Scan for the cell matching the given text and deliver its [X, Y] coordinate at center. 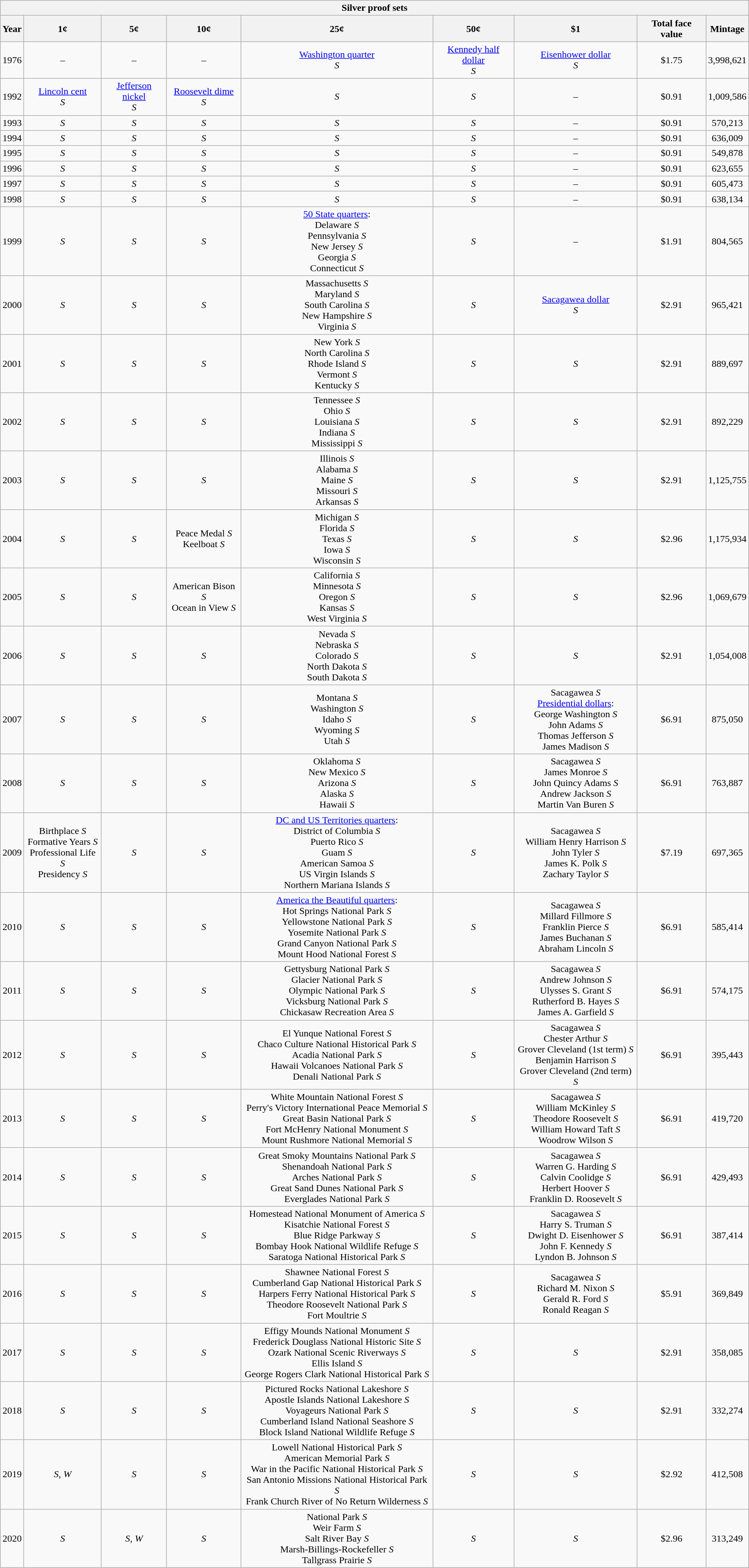
Sacagawea SHarry S. Truman SDwight D. Eisenhower SJohn F. Kennedy SLyndon B. Johnson S [576, 1235]
Oklahoma SNew Mexico SArizona SAlaska SHawaii S [337, 783]
Massachusetts SMaryland SSouth Carolina SNew Hampshire SVirginia S [337, 305]
892,229 [727, 422]
965,421 [727, 305]
1992 [12, 97]
Gettysburg National Park SGlacier National Park SOlympic National Park SVicksburg National Park SChickasaw Recreation Area S [337, 991]
605,473 [727, 184]
332,274 [727, 1411]
American Bison SOcean in View S [204, 597]
1976 [12, 60]
2006 [12, 656]
National Park SWeir Farm SSalt River Bay SMarsh-Billings-Rockefeller STallgrass Prairie S [337, 1538]
2017 [12, 1352]
804,565 [727, 241]
2018 [12, 1411]
875,050 [727, 719]
2011 [12, 991]
Birthplace SFormative Years SProfessional Life SPresidency S [63, 852]
2007 [12, 719]
Lincoln centS [63, 97]
El Yunque National Forest SChaco Culture National Historical Park SAcadia National Park SHawaii Volcanoes National Park SDenali National Park S [337, 1054]
549,878 [727, 153]
1,069,679 [727, 597]
Nevada SNebraska SColorado SNorth Dakota SSouth Dakota S [337, 656]
10¢ [204, 29]
Eisenhower dollarS [576, 60]
570,213 [727, 123]
25¢ [337, 29]
585,414 [727, 927]
2001 [12, 364]
358,085 [727, 1352]
Sacagawea SWilliam Henry Harrison SJohn Tyler SJames K. Polk SZachary Taylor S [576, 852]
623,655 [727, 168]
1,009,586 [727, 97]
369,849 [727, 1294]
Sacagawea SWarren G. Harding SCalvin Coolidge SHerbert Hoover SFranklin D. Roosevelt S [576, 1177]
395,443 [727, 1054]
387,414 [727, 1235]
2014 [12, 1177]
Great Smoky Mountains National Park SShenandoah National Park SArches National Park SGreat Sand Dunes National Park SEverglades National Park S [337, 1177]
Sacagawea SAndrew Johnson SUlysses S. Grant SRutherford B. Hayes SJames A. Garfield S [576, 991]
$1.75 [671, 60]
Roosevelt dimeS [204, 97]
1994 [12, 138]
$1 [576, 29]
Illinois SAlabama SMaine SMissouri SArkansas S [337, 480]
Peace Medal SKeelboat S [204, 539]
1,175,934 [727, 539]
2000 [12, 305]
2015 [12, 1235]
Kennedy half dollarS [474, 60]
1,125,755 [727, 480]
Jefferson nickelS [134, 97]
2019 [12, 1474]
1993 [12, 123]
Sacagawea SChester Arthur SGrover Cleveland (1st term) SBenjamin Harrison SGrover Cleveland (2nd term) S [576, 1054]
429,493 [727, 1177]
1¢ [63, 29]
Total face value [671, 29]
313,249 [727, 1538]
50¢ [474, 29]
Sacagawea SJames Monroe SJohn Quincy Adams SAndrew Jackson SMartin Van Buren S [576, 783]
3,998,621 [727, 60]
763,887 [727, 783]
1997 [12, 184]
Mintage [727, 29]
2012 [12, 1054]
New York SNorth Carolina SRhode Island SVermont SKentucky S [337, 364]
$1.91 [671, 241]
Sacagawea SRichard M. Nixon SGerald R. Ford SRonald Reagan S [576, 1294]
2010 [12, 927]
638,134 [727, 199]
Tennessee SOhio SLouisiana SIndiana SMississippi S [337, 422]
419,720 [727, 1118]
574,175 [727, 991]
$7.19 [671, 852]
889,697 [727, 364]
5¢ [134, 29]
2020 [12, 1538]
1999 [12, 241]
Sacagawea dollarS [576, 305]
412,508 [727, 1474]
California SMinnesota SOregon SKansas SWest Virginia S [337, 597]
1998 [12, 199]
2008 [12, 783]
Sacagawea SPresidential dollars:George Washington SJohn Adams SThomas Jefferson SJames Madison S [576, 719]
Year [12, 29]
2003 [12, 480]
1,054,008 [727, 656]
Washington quarterS [337, 60]
Sacagawea SMillard Fillmore SFranklin Pierce SJames Buchanan SAbraham Lincoln S [576, 927]
2002 [12, 422]
2009 [12, 852]
Silver proof sets [374, 8]
1996 [12, 168]
Montana SWashington SIdaho SWyoming SUtah S [337, 719]
Sacagawea SWilliam McKinley STheodore Roosevelt SWilliam Howard Taft SWoodrow Wilson S [576, 1118]
697,365 [727, 852]
636,009 [727, 138]
2005 [12, 597]
2004 [12, 539]
$2.92 [671, 1474]
Michigan SFlorida STexas SIowa SWisconsin S [337, 539]
1995 [12, 153]
50 State quarters:Delaware SPennsylvania SNew Jersey SGeorgia SConnecticut S [337, 241]
2013 [12, 1118]
2016 [12, 1294]
DC and US Territories quarters:District of Columbia SPuerto Rico SGuam SAmerican Samoa SUS Virgin Islands SNorthern Mariana Islands S [337, 852]
$5.91 [671, 1294]
